Find where the given text appears and provide that cell's center as [X, Y] coordinate. 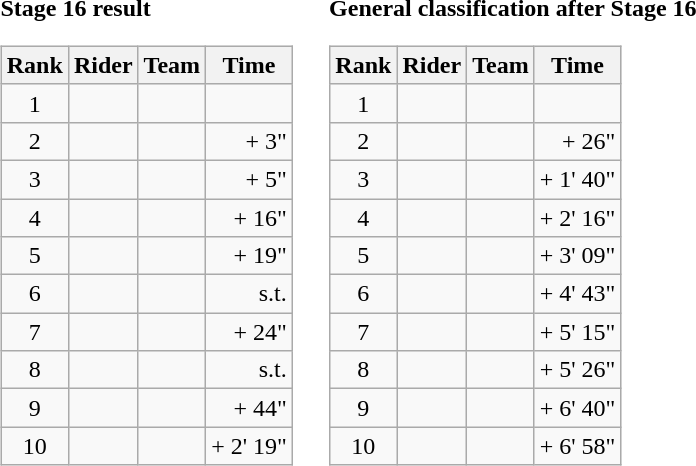
+ 26" [578, 141]
+ 3' 09" [578, 256]
+ 3" [250, 141]
+ 16" [250, 217]
+ 19" [250, 256]
+ 2' 19" [250, 446]
+ 2' 16" [578, 217]
+ 6' 40" [578, 408]
+ 5" [250, 179]
+ 44" [250, 408]
+ 6' 58" [578, 446]
+ 5' 26" [578, 370]
+ 4' 43" [578, 294]
+ 1' 40" [578, 179]
+ 5' 15" [578, 332]
+ 24" [250, 332]
